Detect which cell encompasses the target text, then output its [X, Y] center coordinate. 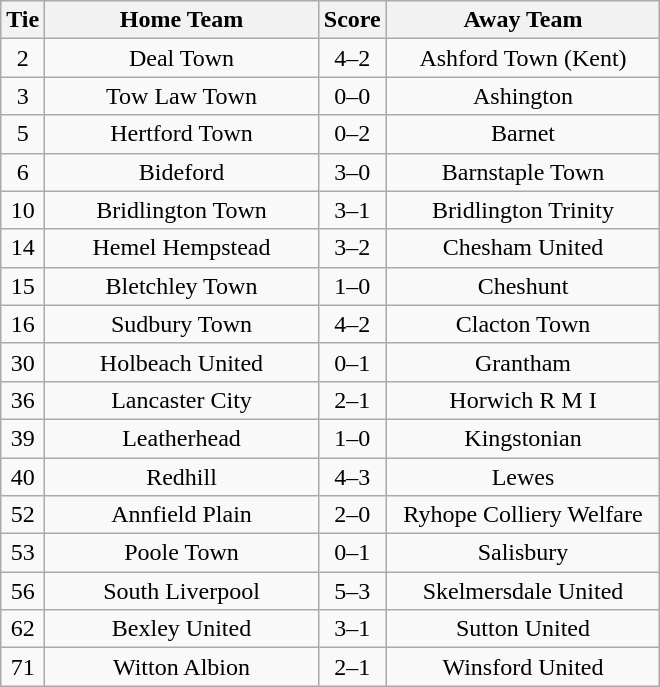
3–2 [352, 248]
71 [23, 667]
Barnstaple Town [523, 172]
Holbeach United [182, 362]
62 [23, 629]
Bideford [182, 172]
2 [23, 58]
56 [23, 591]
2–0 [352, 515]
Winsford United [523, 667]
Lewes [523, 477]
Poole Town [182, 553]
0–0 [352, 96]
Skelmersdale United [523, 591]
Leatherhead [182, 438]
Bletchley Town [182, 286]
5–3 [352, 591]
3–0 [352, 172]
Horwich R M I [523, 400]
36 [23, 400]
53 [23, 553]
Salisbury [523, 553]
0–2 [352, 134]
Annfield Plain [182, 515]
Grantham [523, 362]
Sutton United [523, 629]
5 [23, 134]
Kingstonian [523, 438]
Bridlington Town [182, 210]
Tie [23, 20]
Cheshunt [523, 286]
Score [352, 20]
15 [23, 286]
Home Team [182, 20]
Ashford Town (Kent) [523, 58]
Witton Albion [182, 667]
Clacton Town [523, 324]
4–3 [352, 477]
Bexley United [182, 629]
Sudbury Town [182, 324]
14 [23, 248]
Away Team [523, 20]
39 [23, 438]
Barnet [523, 134]
30 [23, 362]
Ashington [523, 96]
Lancaster City [182, 400]
Hemel Hempstead [182, 248]
Hertford Town [182, 134]
Bridlington Trinity [523, 210]
Ryhope Colliery Welfare [523, 515]
10 [23, 210]
6 [23, 172]
40 [23, 477]
Chesham United [523, 248]
Tow Law Town [182, 96]
South Liverpool [182, 591]
52 [23, 515]
16 [23, 324]
3 [23, 96]
Redhill [182, 477]
Deal Town [182, 58]
